Find where the given text appears and provide that cell's center as [x, y] coordinate. 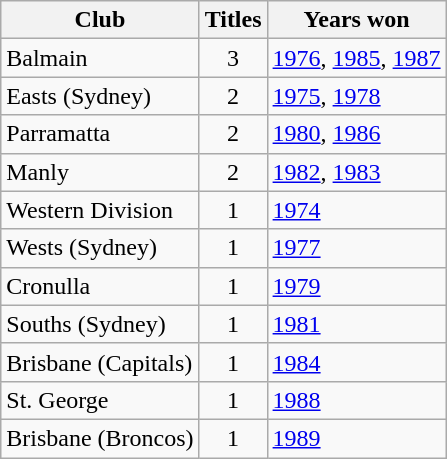
1977 [356, 248]
1981 [356, 324]
1980, 1986 [356, 134]
1975, 1978 [356, 96]
Years won [356, 20]
1989 [356, 438]
1988 [356, 400]
1976, 1985, 1987 [356, 58]
St. George [100, 400]
Brisbane (Broncos) [100, 438]
Manly [100, 172]
1984 [356, 362]
1982, 1983 [356, 172]
Souths (Sydney) [100, 324]
Titles [233, 20]
Wests (Sydney) [100, 248]
3 [233, 58]
1974 [356, 210]
Parramatta [100, 134]
Cronulla [100, 286]
Club [100, 20]
Easts (Sydney) [100, 96]
Balmain [100, 58]
Western Division [100, 210]
Brisbane (Capitals) [100, 362]
1979 [356, 286]
